Return [x, y] of the center of cell containing provided text 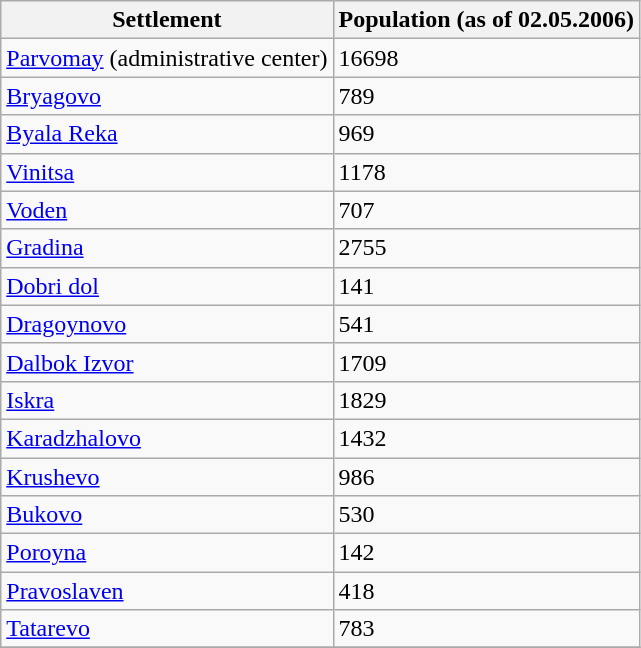
Tatarevo [167, 629]
541 [486, 324]
142 [486, 553]
530 [486, 515]
1432 [486, 438]
418 [486, 591]
Bryagovo [167, 96]
Dalbok Izvor [167, 362]
Poroyna [167, 553]
141 [486, 286]
Dragoynovo [167, 324]
Gradina [167, 248]
Bukovo [167, 515]
Parvomay (administrative center) [167, 58]
986 [486, 477]
789 [486, 96]
Iskra [167, 400]
1178 [486, 172]
969 [486, 134]
Pravoslaven [167, 591]
Settlement [167, 20]
Krushevo [167, 477]
Population (as of 02.05.2006) [486, 20]
1829 [486, 400]
Dobri dol [167, 286]
1709 [486, 362]
783 [486, 629]
707 [486, 210]
2755 [486, 248]
16698 [486, 58]
Voden [167, 210]
Byala Reka [167, 134]
Karadzhalovo [167, 438]
Vinitsa [167, 172]
